Detect which cell encompasses the target text, then output its (x, y) center coordinate. 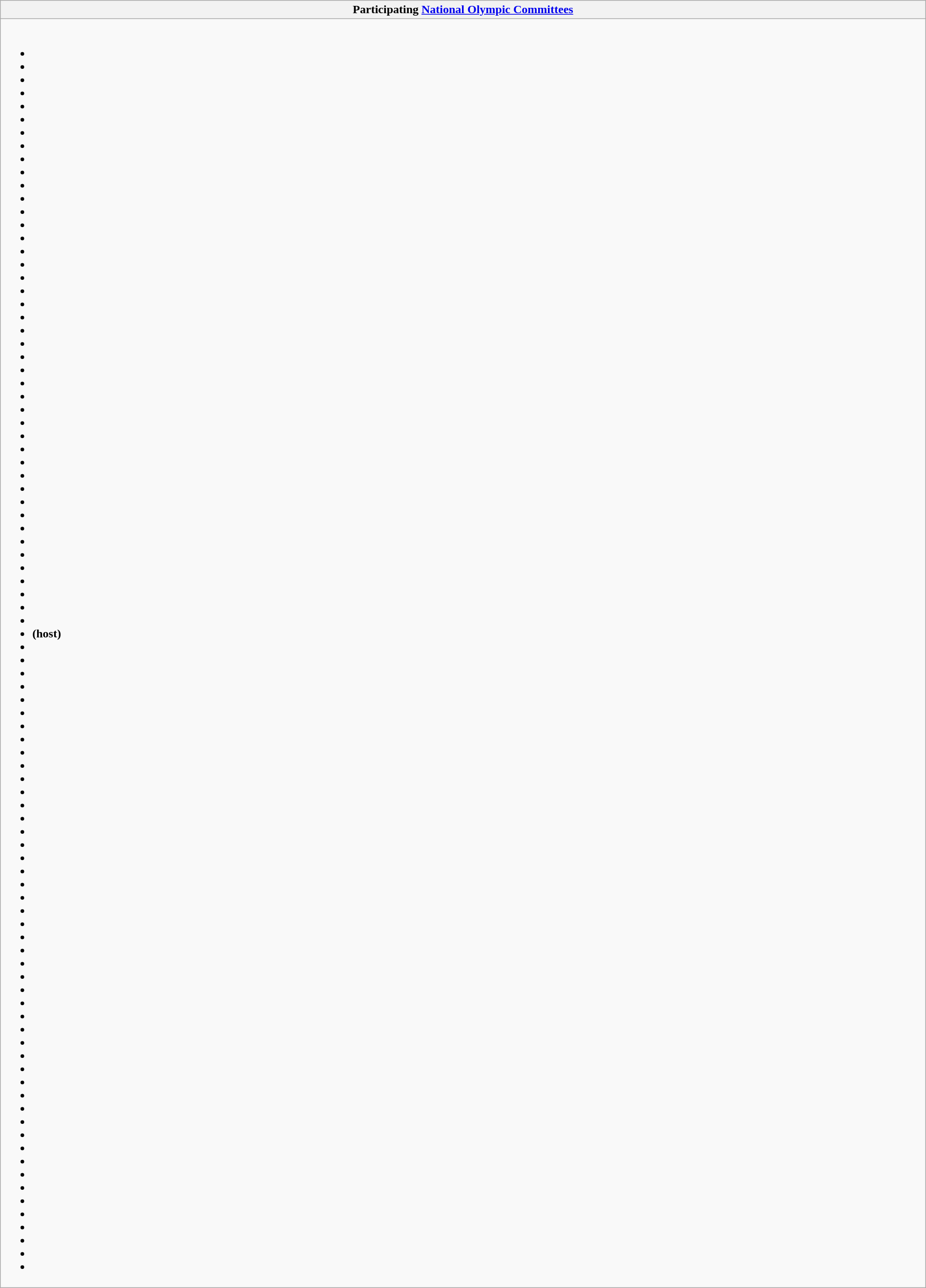
Participating National Olympic Committees (463, 10)
(host) (463, 654)
